Search for the cell housing the specified text and yield its [X, Y] center coordinate. 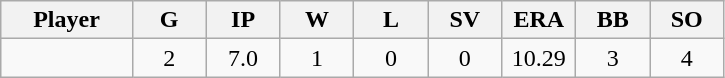
G [169, 20]
SV [465, 20]
W [317, 20]
1 [317, 58]
SO [687, 20]
3 [613, 58]
IP [243, 20]
2 [169, 58]
ERA [539, 20]
10.29 [539, 58]
L [391, 20]
BB [613, 20]
4 [687, 58]
Player [66, 20]
7.0 [243, 58]
